Scan for the cell matching the given text and deliver its (X, Y) coordinate at center. 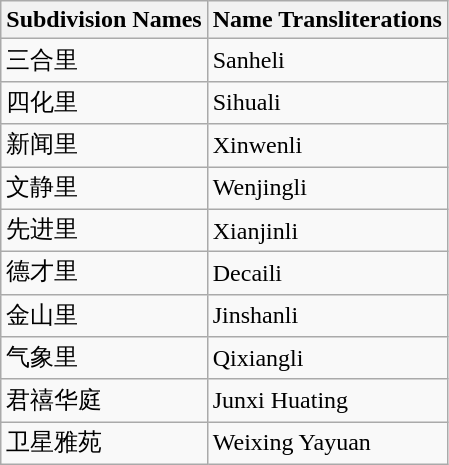
四化里 (104, 102)
Name Transliterations (327, 20)
Weixing Yayuan (327, 444)
Jinshanli (327, 316)
Sanheli (327, 60)
Sihuali (327, 102)
Subdivision Names (104, 20)
文静里 (104, 188)
德才里 (104, 274)
Xianjinli (327, 230)
Xinwenli (327, 146)
Wenjingli (327, 188)
Decaili (327, 274)
Junxi Huating (327, 400)
先进里 (104, 230)
卫星雅苑 (104, 444)
Qixiangli (327, 358)
金山里 (104, 316)
三合里 (104, 60)
君禧华庭 (104, 400)
气象里 (104, 358)
新闻里 (104, 146)
